For the text-containing cell, return its midpoint in (x, y) coordinate format. 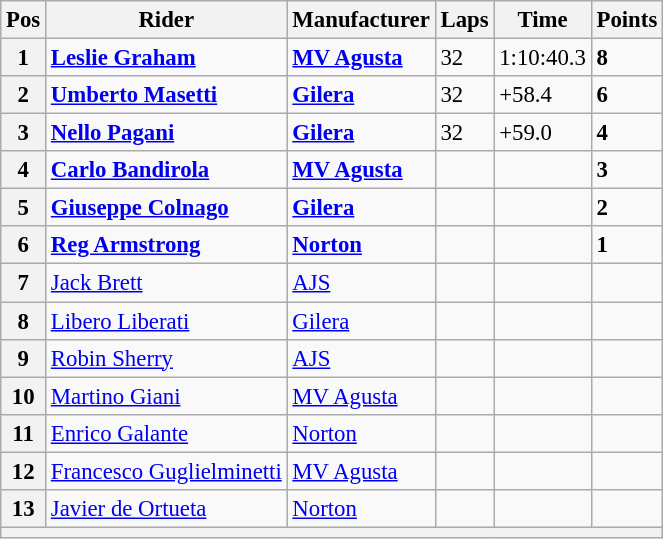
Umberto Masetti (167, 95)
12 (24, 471)
Rider (167, 20)
Nello Pagani (167, 133)
Francesco Guglielminetti (167, 471)
7 (24, 283)
Carlo Bandirola (167, 170)
Time (542, 20)
13 (24, 509)
1:10:40.3 (542, 58)
Jack Brett (167, 283)
Leslie Graham (167, 58)
Laps (464, 20)
9 (24, 358)
Robin Sherry (167, 358)
10 (24, 396)
+59.0 (542, 133)
Javier de Ortueta (167, 509)
+58.4 (542, 95)
Manufacturer (361, 20)
Pos (24, 20)
Enrico Galante (167, 433)
Libero Liberati (167, 321)
Giuseppe Colnago (167, 208)
Points (626, 20)
11 (24, 433)
Martino Giani (167, 396)
5 (24, 208)
Reg Armstrong (167, 245)
